Return [x, y] of the center of cell containing provided text 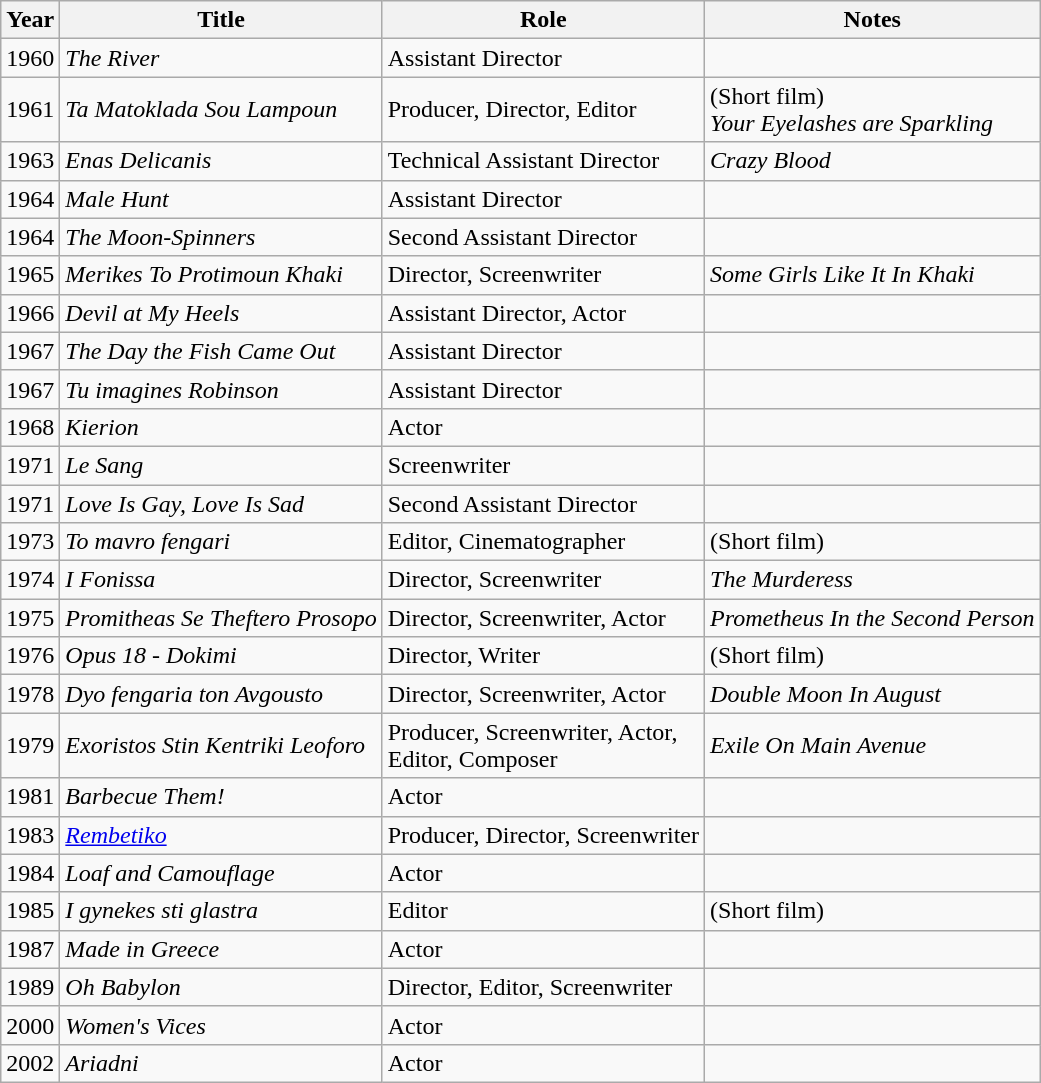
1979 [30, 746]
Kierion [221, 427]
1976 [30, 656]
Role [543, 20]
The River [221, 58]
Ariadni [221, 1063]
1978 [30, 694]
Merikes To Protimoun Khaki [221, 275]
Made in Greece [221, 949]
Title [221, 20]
Promitheas Se Theftero Prosopo [221, 618]
Enas Delicanis [221, 161]
1987 [30, 949]
The Moon-Spinners [221, 237]
1965 [30, 275]
Technical Assistant Director [543, 161]
1984 [30, 873]
Loaf and Camouflage [221, 873]
1983 [30, 835]
Editor [543, 911]
1981 [30, 797]
1973 [30, 542]
1963 [30, 161]
(Short film)Your Eyelashes are Sparkling [872, 110]
Crazy Blood [872, 161]
Exile On Main Avenue [872, 746]
Producer, Director, Screenwriter [543, 835]
The Day the Fish Came Out [221, 351]
Producer, Screenwriter, Actor,Editor, Composer [543, 746]
2000 [30, 1025]
1960 [30, 58]
Double Moon In August [872, 694]
Director, Editor, Screenwriter [543, 987]
2002 [30, 1063]
Love Is Gay, Love Is Sad [221, 503]
To mavro fengari [221, 542]
1985 [30, 911]
I Fonissa [221, 580]
I gynekes sti glastra [221, 911]
1966 [30, 313]
Opus 18 - Dokimi [221, 656]
1975 [30, 618]
1989 [30, 987]
Screenwriter [543, 465]
Exoristos Stin Kentriki Leoforo [221, 746]
Male Hunt [221, 199]
Prometheus In the Second Person [872, 618]
Notes [872, 20]
1974 [30, 580]
Year [30, 20]
The Murderess [872, 580]
1968 [30, 427]
Women's Vices [221, 1025]
Ta Matoklada Sou Lampoun [221, 110]
Director, Writer [543, 656]
Le Sang [221, 465]
Some Girls Like It In Khaki [872, 275]
Oh Babylon [221, 987]
Tu imagines Robinson [221, 389]
Editor, Cinematographer [543, 542]
Devil at My Heels [221, 313]
Rembetiko [221, 835]
Assistant Director, Actor [543, 313]
Barbecue Them! [221, 797]
Producer, Director, Editor [543, 110]
Dyo fengaria ton Avgousto [221, 694]
1961 [30, 110]
